Pinpoint the cell where the given text exists, returning its [X, Y] midpoint coordinate. 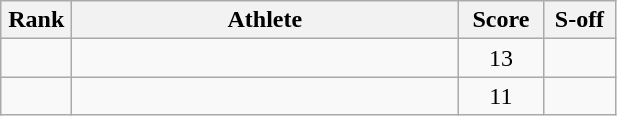
13 [501, 58]
Score [501, 20]
S-off [580, 20]
Rank [36, 20]
Athlete [265, 20]
11 [501, 96]
